Provide the (X, Y) coordinate of the cell's center where the given text is located.  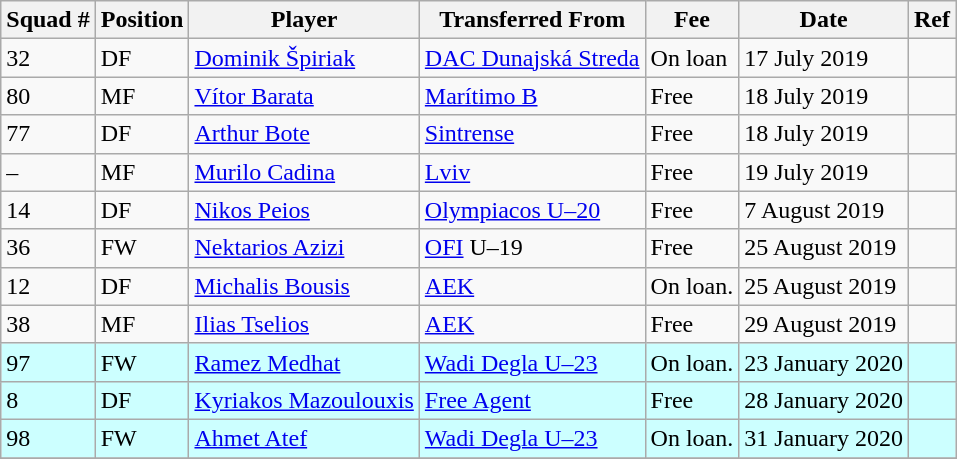
28 January 2020 (824, 400)
Lviv (532, 172)
29 August 2019 (824, 324)
Dominik Špiriak (304, 58)
Vítor Barata (304, 96)
Ilias Tselios (304, 324)
23 January 2020 (824, 362)
Nikos Peios (304, 210)
38 (48, 324)
Squad # (48, 20)
On loan (692, 58)
80 (48, 96)
Arthur Bote (304, 134)
19 July 2019 (824, 172)
Fee (692, 20)
14 (48, 210)
Olympiacos U–20 (532, 210)
Ref (932, 20)
Date (824, 20)
32 (48, 58)
12 (48, 286)
Murilo Cadina (304, 172)
DAC Dunajská Streda (532, 58)
8 (48, 400)
97 (48, 362)
36 (48, 248)
Free Agent (532, 400)
31 January 2020 (824, 438)
Kyriakos Mazoulouxis (304, 400)
Michalis Bousis (304, 286)
77 (48, 134)
Position (142, 20)
Ahmet Atef (304, 438)
Marítimo B (532, 96)
– (48, 172)
Player (304, 20)
Transferred From (532, 20)
OFI U–19 (532, 248)
17 July 2019 (824, 58)
Sintrense (532, 134)
Ramez Medhat (304, 362)
Nektarios Azizi (304, 248)
7 August 2019 (824, 210)
98 (48, 438)
